From the cell containing the given text, extract its center point as (x, y) coordinate. 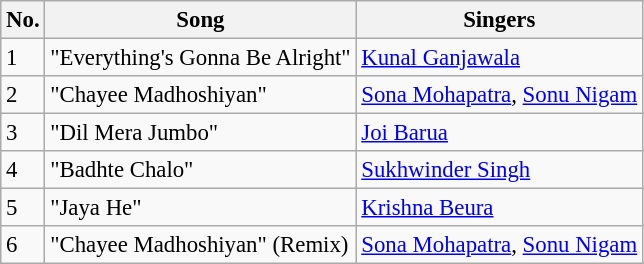
Kunal Ganjawala (499, 58)
4 (23, 170)
"Jaya He" (200, 208)
1 (23, 58)
Song (200, 20)
"Dil Mera Jumbo" (200, 133)
3 (23, 133)
"Chayee Madhoshiyan" (200, 95)
"Everything's Gonna Be Alright" (200, 58)
Singers (499, 20)
6 (23, 245)
Krishna Beura (499, 208)
Sukhwinder Singh (499, 170)
2 (23, 95)
No. (23, 20)
Joi Barua (499, 133)
5 (23, 208)
"Badhte Chalo" (200, 170)
"Chayee Madhoshiyan" (Remix) (200, 245)
